Identify which cell holds the provided text, then report its (X, Y) central coordinate. 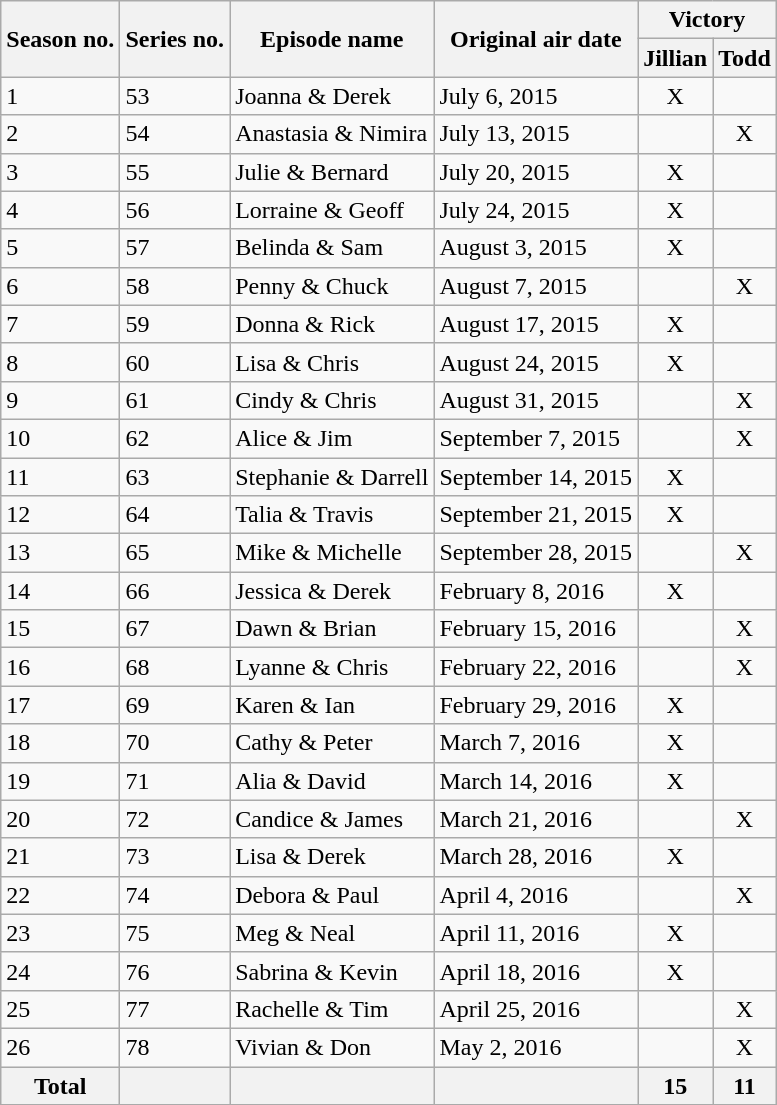
April 11, 2016 (536, 933)
Sabrina & Kevin (332, 971)
19 (60, 781)
65 (175, 553)
7 (60, 324)
53 (175, 96)
July 6, 2015 (536, 96)
September 14, 2015 (536, 477)
Donna & Rick (332, 324)
August 17, 2015 (536, 324)
1 (60, 96)
60 (175, 362)
74 (175, 895)
August 31, 2015 (536, 400)
August 3, 2015 (536, 248)
Jillian (676, 58)
76 (175, 971)
12 (60, 515)
Penny & Chuck (332, 286)
54 (175, 134)
Season no. (60, 39)
May 2, 2016 (536, 1047)
24 (60, 971)
February 22, 2016 (536, 667)
Alice & Jim (332, 438)
Julie & Bernard (332, 172)
75 (175, 933)
Lyanne & Chris (332, 667)
6 (60, 286)
71 (175, 781)
Anastasia & Nimira (332, 134)
8 (60, 362)
February 8, 2016 (536, 591)
13 (60, 553)
Mike & Michelle (332, 553)
September 21, 2015 (536, 515)
April 25, 2016 (536, 1009)
10 (60, 438)
March 7, 2016 (536, 743)
57 (175, 248)
Stephanie & Darrell (332, 477)
Joanna & Derek (332, 96)
68 (175, 667)
77 (175, 1009)
69 (175, 705)
26 (60, 1047)
59 (175, 324)
Talia & Travis (332, 515)
Candice & James (332, 819)
16 (60, 667)
20 (60, 819)
Alia & David (332, 781)
Vivian & Don (332, 1047)
July 20, 2015 (536, 172)
April 4, 2016 (536, 895)
64 (175, 515)
Episode name (332, 39)
70 (175, 743)
21 (60, 857)
September 7, 2015 (536, 438)
56 (175, 210)
Debora & Paul (332, 895)
62 (175, 438)
Todd (745, 58)
Rachelle & Tim (332, 1009)
August 24, 2015 (536, 362)
February 15, 2016 (536, 629)
18 (60, 743)
22 (60, 895)
February 29, 2016 (536, 705)
Karen & Ian (332, 705)
Lorraine & Geoff (332, 210)
3 (60, 172)
4 (60, 210)
17 (60, 705)
Victory (708, 20)
61 (175, 400)
March 14, 2016 (536, 781)
September 28, 2015 (536, 553)
Dawn & Brian (332, 629)
5 (60, 248)
14 (60, 591)
Jessica & Derek (332, 591)
August 7, 2015 (536, 286)
66 (175, 591)
58 (175, 286)
63 (175, 477)
25 (60, 1009)
72 (175, 819)
9 (60, 400)
Lisa & Derek (332, 857)
Belinda & Sam (332, 248)
Cindy & Chris (332, 400)
55 (175, 172)
Total (60, 1085)
73 (175, 857)
2 (60, 134)
78 (175, 1047)
Original air date (536, 39)
March 28, 2016 (536, 857)
67 (175, 629)
Meg & Neal (332, 933)
March 21, 2016 (536, 819)
Lisa & Chris (332, 362)
July 24, 2015 (536, 210)
Cathy & Peter (332, 743)
Series no. (175, 39)
April 18, 2016 (536, 971)
July 13, 2015 (536, 134)
23 (60, 933)
